Provide the [X, Y] coordinate of the cell's center where the given text is located.  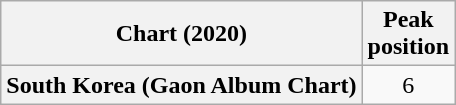
South Korea (Gaon Album Chart) [182, 85]
Chart (2020) [182, 34]
Peakposition [408, 34]
6 [408, 85]
